Find where the given text appears and provide that cell's center as (x, y) coordinate. 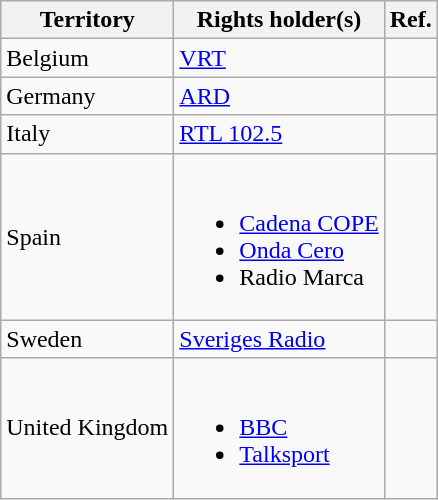
United Kingdom (88, 428)
Ref. (410, 20)
RTL 102.5 (279, 134)
Cadena COPEOnda CeroRadio Marca (279, 236)
Territory (88, 20)
BBCTalksport (279, 428)
Rights holder(s) (279, 20)
VRT (279, 58)
ARD (279, 96)
Spain (88, 236)
Sweden (88, 339)
Sveriges Radio (279, 339)
Belgium (88, 58)
Germany (88, 96)
Italy (88, 134)
